From the cell containing the given text, extract its center point as [x, y] coordinate. 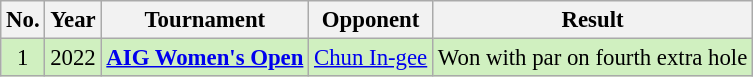
AIG Women's Open [205, 58]
Chun In-gee [371, 58]
Opponent [371, 20]
Tournament [205, 20]
Won with par on fourth extra hole [593, 58]
1 [23, 58]
Result [593, 20]
Year [73, 20]
2022 [73, 58]
No. [23, 20]
